Search for the cell housing the specified text and yield its [x, y] center coordinate. 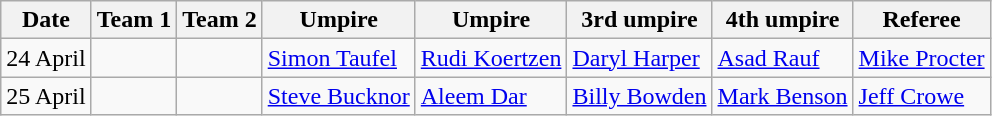
Jeff Crowe [922, 96]
Rudi Koertzen [491, 58]
Team 2 [220, 20]
Asad Rauf [782, 58]
Referee [922, 20]
Billy Bowden [640, 96]
25 April [46, 96]
4th umpire [782, 20]
Mike Procter [922, 58]
24 April [46, 58]
Simon Taufel [338, 58]
Date [46, 20]
Daryl Harper [640, 58]
Mark Benson [782, 96]
Team 1 [134, 20]
3rd umpire [640, 20]
Aleem Dar [491, 96]
Steve Bucknor [338, 96]
